From the cell containing the given text, extract its center point as (x, y) coordinate. 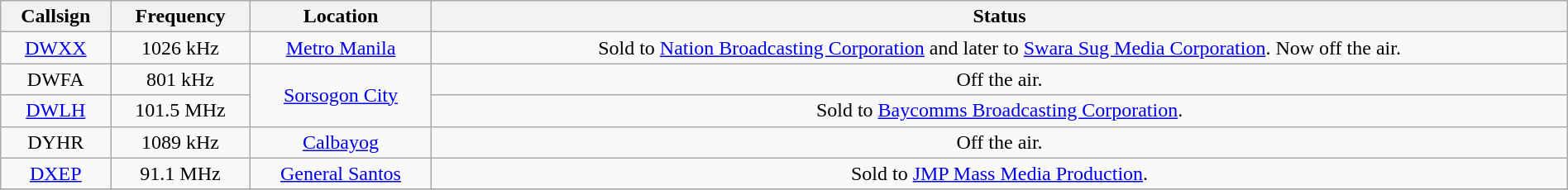
DYHR (56, 142)
101.5 MHz (180, 111)
Status (999, 17)
DWLH (56, 111)
Sold to JMP Mass Media Production. (999, 173)
801 kHz (180, 79)
Sold to Baycomms Broadcasting Corporation. (999, 111)
DWFA (56, 79)
Sorsogon City (341, 95)
91.1 MHz (180, 173)
Metro Manila (341, 48)
Sold to Nation Broadcasting Corporation and later to Swara Sug Media Corporation. Now off the air. (999, 48)
Location (341, 17)
DWXX (56, 48)
Callsign (56, 17)
DXEP (56, 173)
1089 kHz (180, 142)
General Santos (341, 173)
Calbayog (341, 142)
1026 kHz (180, 48)
Frequency (180, 17)
